Identify which cell holds the provided text, then report its [X, Y] central coordinate. 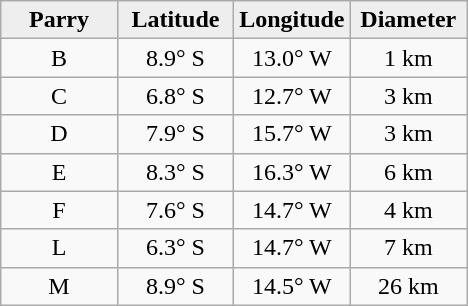
4 km [408, 210]
L [59, 248]
16.3° W [292, 172]
B [59, 58]
13.0° W [292, 58]
12.7° W [292, 96]
8.3° S [175, 172]
14.5° W [292, 286]
6.8° S [175, 96]
F [59, 210]
7 km [408, 248]
D [59, 134]
7.6° S [175, 210]
C [59, 96]
Longitude [292, 20]
Diameter [408, 20]
Parry [59, 20]
7.9° S [175, 134]
26 km [408, 286]
6 km [408, 172]
E [59, 172]
1 km [408, 58]
M [59, 286]
15.7° W [292, 134]
Latitude [175, 20]
6.3° S [175, 248]
